Scan for the cell matching the given text and deliver its (X, Y) coordinate at center. 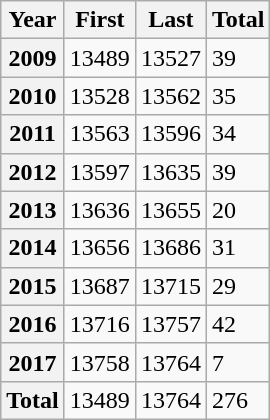
2010 (33, 96)
2011 (33, 134)
2013 (33, 210)
13757 (170, 324)
13597 (100, 172)
42 (238, 324)
13716 (100, 324)
13656 (100, 248)
2016 (33, 324)
Year (33, 20)
13527 (170, 58)
2015 (33, 286)
13636 (100, 210)
13635 (170, 172)
31 (238, 248)
276 (238, 400)
2017 (33, 362)
Last (170, 20)
2014 (33, 248)
2012 (33, 172)
7 (238, 362)
First (100, 20)
13562 (170, 96)
13715 (170, 286)
13758 (100, 362)
35 (238, 96)
2009 (33, 58)
34 (238, 134)
13596 (170, 134)
20 (238, 210)
13655 (170, 210)
13686 (170, 248)
13563 (100, 134)
13528 (100, 96)
13687 (100, 286)
29 (238, 286)
